Provide the [x, y] coordinate of the cell's center where the given text is located.  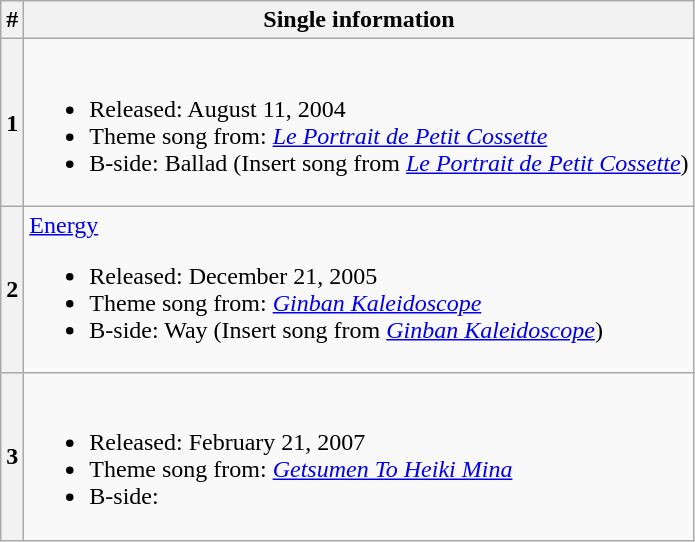
EnergyReleased: December 21, 2005Theme song from: Ginban KaleidoscopeB-side: Way (Insert song from Ginban Kaleidoscope) [359, 290]
2 [12, 290]
3 [12, 456]
Released: February 21, 2007Theme song from: Getsumen To Heiki MinaB-side: [359, 456]
Released: August 11, 2004Theme song from: Le Portrait de Petit CossetteB-side: Ballad (Insert song from Le Portrait de Petit Cossette) [359, 122]
Single information [359, 20]
# [12, 20]
1 [12, 122]
